Provide the [x, y] coordinate of the cell's center where the given text is located.  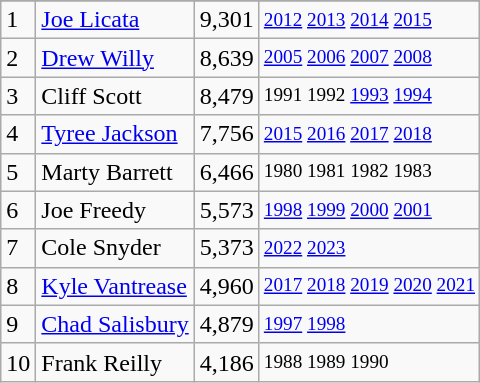
Cliff Scott [115, 96]
9,301 [226, 20]
1988 1989 1990 [369, 362]
1980 1981 1982 1983 [369, 172]
7,756 [226, 134]
2015 2016 2017 2018 [369, 134]
1998 1999 2000 2001 [369, 210]
2012 2013 2014 2015 [369, 20]
5,373 [226, 248]
8 [18, 286]
1997 1998 [369, 324]
5 [18, 172]
5,573 [226, 210]
6,466 [226, 172]
7 [18, 248]
Frank Reilly [115, 362]
Cole Snyder [115, 248]
4,186 [226, 362]
2017 2018 2019 2020 2021 [369, 286]
2005 2006 2007 2008 [369, 58]
9 [18, 324]
6 [18, 210]
10 [18, 362]
8,639 [226, 58]
1 [18, 20]
8,479 [226, 96]
Drew Willy [115, 58]
4,960 [226, 286]
Marty Barrett [115, 172]
4 [18, 134]
3 [18, 96]
2022 2023 [369, 248]
Chad Salisbury [115, 324]
4,879 [226, 324]
Joe Licata [115, 20]
Kyle Vantrease [115, 286]
Tyree Jackson [115, 134]
2 [18, 58]
1991 1992 1993 1994 [369, 96]
Joe Freedy [115, 210]
